Pinpoint the cell where the given text exists, returning its (X, Y) midpoint coordinate. 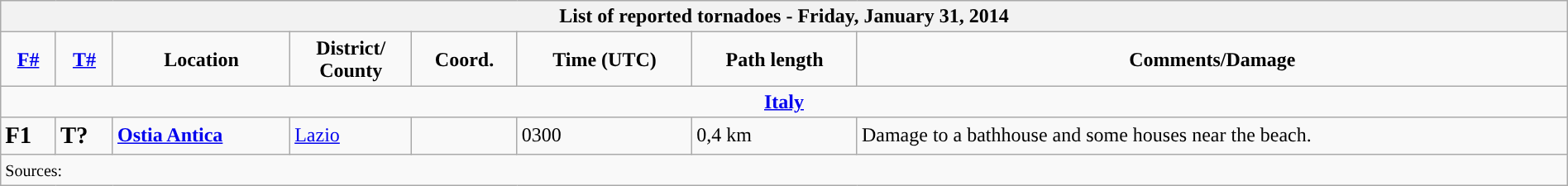
T? (84, 136)
Lazio (351, 136)
Damage to a bathhouse and some houses near the beach. (1212, 136)
Sources: (784, 169)
Time (UTC) (604, 60)
List of reported tornadoes - Friday, January 31, 2014 (784, 17)
F1 (28, 136)
Comments/Damage (1212, 60)
Coord. (465, 60)
Path length (775, 60)
T# (84, 60)
0,4 km (775, 136)
F# (28, 60)
Location (201, 60)
Ostia Antica (201, 136)
Italy (784, 102)
District/County (351, 60)
0300 (604, 136)
